Locate the cell with the specified text and output its [x, y] center coordinate. 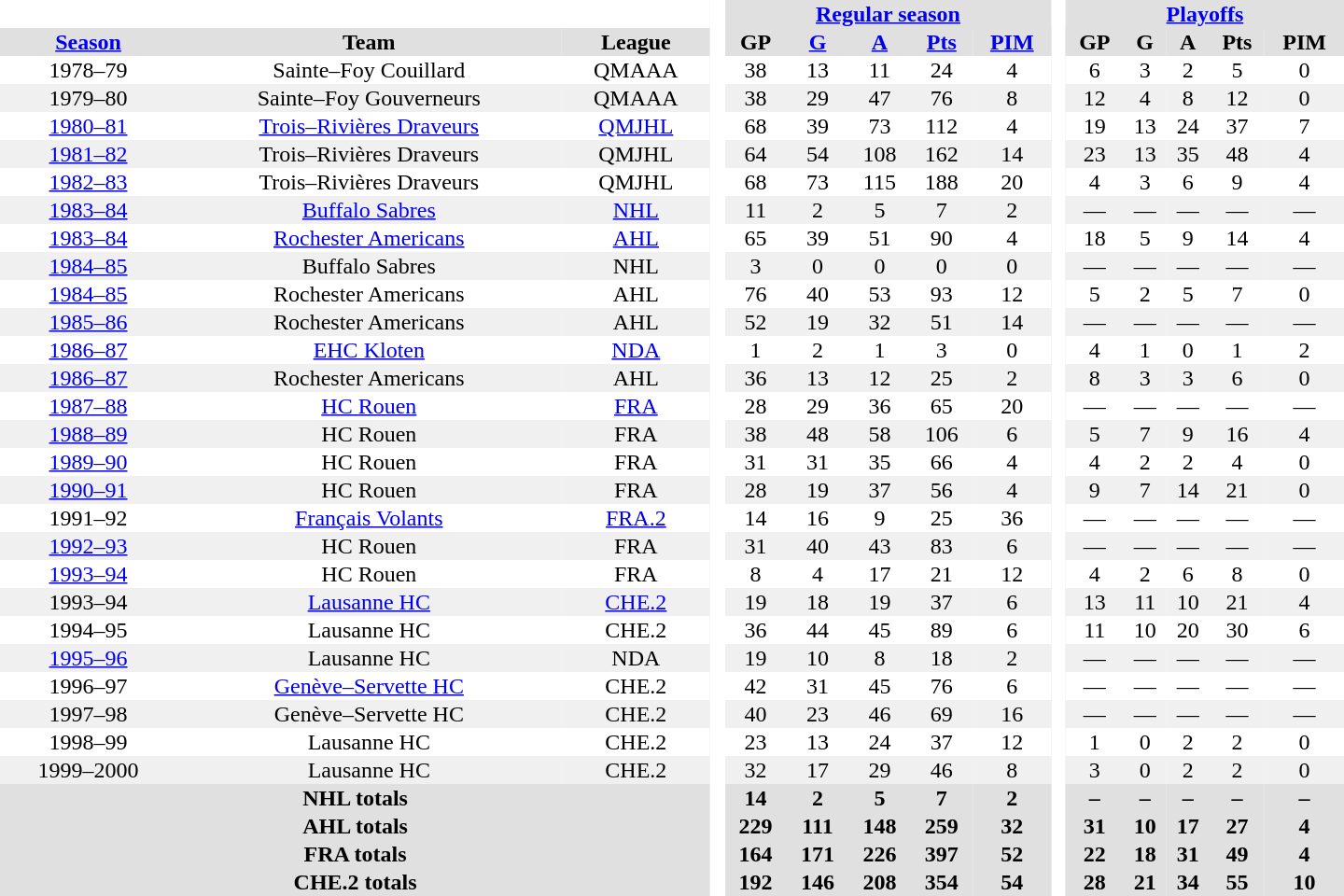
106 [942, 434]
66 [942, 462]
Regular season [888, 14]
FRA totals [355, 854]
55 [1238, 882]
FRA.2 [637, 518]
1991–92 [88, 518]
1998–99 [88, 742]
1989–90 [88, 462]
354 [942, 882]
AHL totals [355, 826]
112 [942, 126]
64 [755, 154]
NHL totals [355, 798]
EHC Kloten [370, 350]
1979–80 [88, 98]
53 [879, 294]
56 [942, 490]
Season [88, 42]
Français Volants [370, 518]
1988–89 [88, 434]
162 [942, 154]
47 [879, 98]
34 [1188, 882]
90 [942, 238]
49 [1238, 854]
148 [879, 826]
226 [879, 854]
1981–82 [88, 154]
146 [818, 882]
397 [942, 854]
108 [879, 154]
188 [942, 182]
1992–93 [88, 546]
1980–81 [88, 126]
1987–88 [88, 406]
229 [755, 826]
CHE.2 totals [355, 882]
115 [879, 182]
259 [942, 826]
Sainte–Foy Couillard [370, 70]
27 [1238, 826]
1985–86 [88, 322]
1990–91 [88, 490]
89 [942, 630]
1997–98 [88, 714]
93 [942, 294]
22 [1095, 854]
192 [755, 882]
Playoffs [1205, 14]
1978–79 [88, 70]
69 [942, 714]
1994–95 [88, 630]
44 [818, 630]
League [637, 42]
1996–97 [88, 686]
Team [370, 42]
58 [879, 434]
43 [879, 546]
171 [818, 854]
111 [818, 826]
42 [755, 686]
Sainte–Foy Gouverneurs [370, 98]
164 [755, 854]
208 [879, 882]
1999–2000 [88, 770]
1995–96 [88, 658]
1982–83 [88, 182]
30 [1238, 630]
83 [942, 546]
